Search for the cell housing the specified text and yield its [x, y] center coordinate. 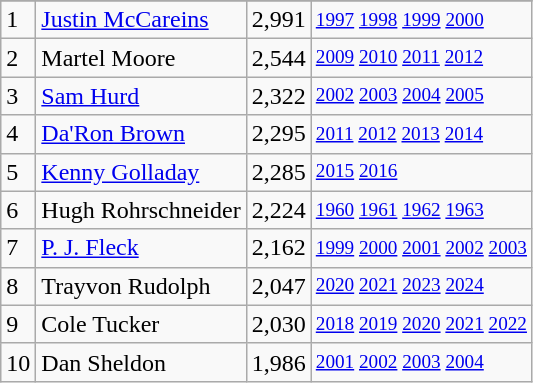
Dan Sheldon [141, 362]
1,986 [278, 362]
9 [18, 324]
P. J. Fleck [141, 248]
Kenny Golladay [141, 172]
6 [18, 210]
Martel Moore [141, 58]
3 [18, 96]
2 [18, 58]
2015 2016 [421, 172]
5 [18, 172]
2,295 [278, 134]
2002 2003 2004 2005 [421, 96]
2,285 [278, 172]
1997 1998 1999 2000 [421, 20]
4 [18, 134]
1 [18, 20]
7 [18, 248]
8 [18, 286]
2,030 [278, 324]
2,162 [278, 248]
Justin McCareins [141, 20]
2,224 [278, 210]
2009 2010 2011 2012 [421, 58]
2,322 [278, 96]
10 [18, 362]
2018 2019 2020 2021 2022 [421, 324]
2,047 [278, 286]
2011 2012 2013 2014 [421, 134]
2,991 [278, 20]
Trayvon Rudolph [141, 286]
Sam Hurd [141, 96]
2001 2002 2003 2004 [421, 362]
1999 2000 2001 2002 2003 [421, 248]
1960 1961 1962 1963 [421, 210]
2,544 [278, 58]
Cole Tucker [141, 324]
Hugh Rohrschneider [141, 210]
Da'Ron Brown [141, 134]
2020 2021 2023 2024 [421, 286]
